Return [x, y] of the center of cell containing provided text 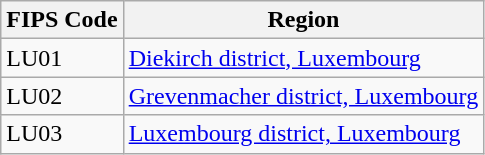
LU02 [62, 96]
Diekirch district, Luxembourg [304, 58]
LU01 [62, 58]
FIPS Code [62, 20]
Region [304, 20]
LU03 [62, 134]
Grevenmacher district, Luxembourg [304, 96]
Luxembourg district, Luxembourg [304, 134]
